From the cell containing the given text, extract its center point as [X, Y] coordinate. 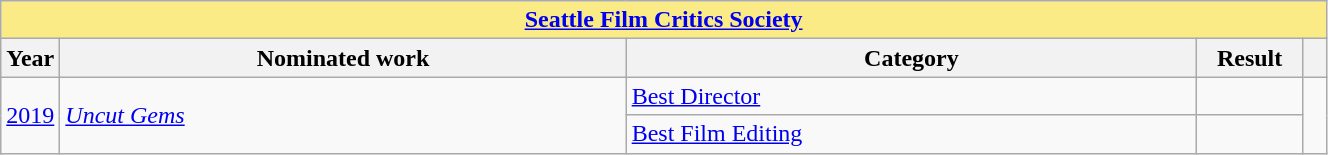
Best Director [912, 96]
Result [1250, 58]
Category [912, 58]
2019 [30, 115]
Nominated work [343, 58]
Seattle Film Critics Society [664, 20]
Uncut Gems [343, 115]
Best Film Editing [912, 134]
Year [30, 58]
